Find where the given text appears and provide that cell's center as [x, y] coordinate. 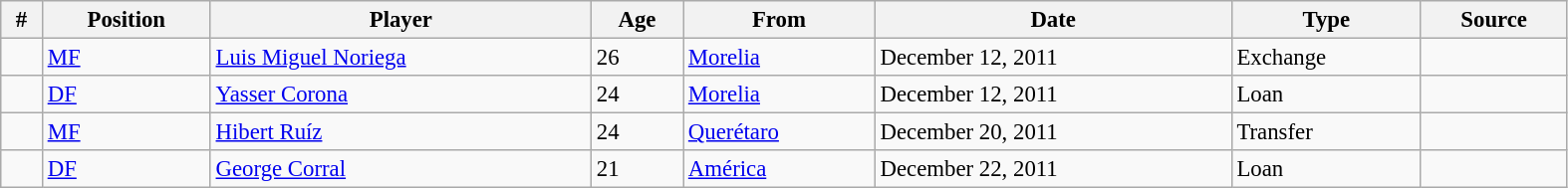
26 [638, 58]
América [779, 169]
Exchange [1326, 58]
December 22, 2011 [1053, 169]
From [779, 20]
Age [638, 20]
Source [1494, 20]
Player [400, 20]
Yasser Corona [400, 94]
Date [1053, 20]
21 [638, 169]
Position [126, 20]
Type [1326, 20]
Hibert Ruíz [400, 132]
Transfer [1326, 132]
Luis Miguel Noriega [400, 58]
Querétaro [779, 132]
# [22, 20]
George Corral [400, 169]
December 20, 2011 [1053, 132]
